Detect which cell encompasses the target text, then output its (X, Y) center coordinate. 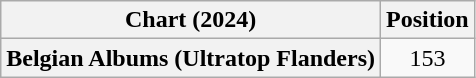
Position (428, 20)
Chart (2024) (191, 20)
Belgian Albums (Ultratop Flanders) (191, 58)
153 (428, 58)
